Locate the cell with the specified text and output its (x, y) center coordinate. 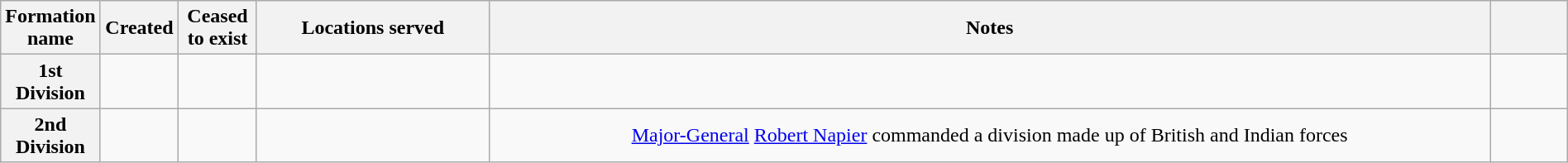
Formation name (50, 28)
1st Division (50, 81)
Created (139, 28)
Locations served (372, 28)
2nd Division (50, 136)
Major-General Robert Napier commanded a division made up of British and Indian forces (989, 136)
Ceased to exist (218, 28)
Notes (989, 28)
